Determine the [X, Y] coordinate at the center of the cell enclosing the given text.  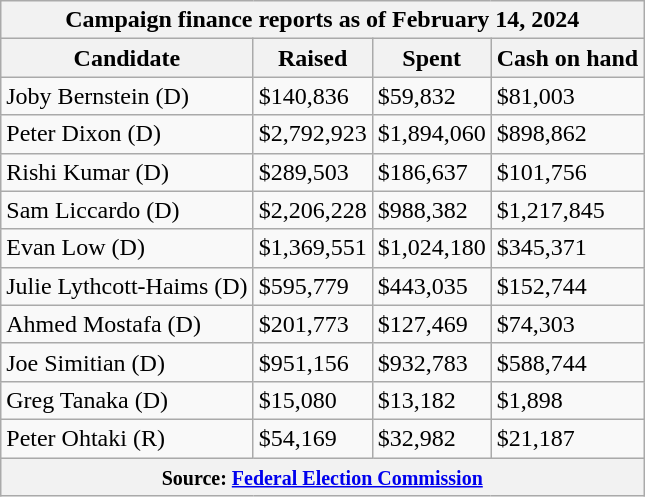
Julie Lythcott-Haims (D) [127, 286]
$59,832 [432, 96]
$988,382 [432, 210]
$951,156 [312, 362]
Peter Ohtaki (R) [127, 438]
$186,637 [432, 172]
Ahmed Mostafa (D) [127, 324]
$1,024,180 [432, 248]
Spent [432, 58]
Campaign finance reports as of February 14, 2024 [322, 20]
Joby Bernstein (D) [127, 96]
$32,982 [432, 438]
$898,862 [567, 134]
$443,035 [432, 286]
Source: Federal Election Commission [322, 477]
$1,369,551 [312, 248]
$13,182 [432, 400]
Candidate [127, 58]
$1,898 [567, 400]
$54,169 [312, 438]
Peter Dixon (D) [127, 134]
$74,303 [567, 324]
Sam Liccardo (D) [127, 210]
$345,371 [567, 248]
$2,206,228 [312, 210]
$140,836 [312, 96]
$289,503 [312, 172]
$127,469 [432, 324]
Cash on hand [567, 58]
$1,894,060 [432, 134]
Greg Tanaka (D) [127, 400]
Raised [312, 58]
$21,187 [567, 438]
$15,080 [312, 400]
Rishi Kumar (D) [127, 172]
Evan Low (D) [127, 248]
$152,744 [567, 286]
$81,003 [567, 96]
$2,792,923 [312, 134]
$1,217,845 [567, 210]
$101,756 [567, 172]
$201,773 [312, 324]
$932,783 [432, 362]
Joe Simitian (D) [127, 362]
$588,744 [567, 362]
$595,779 [312, 286]
